From the cell containing the given text, extract its center point as [x, y] coordinate. 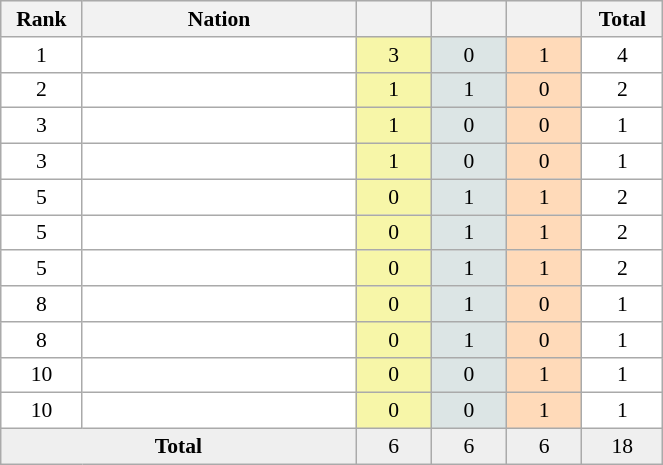
Rank [42, 19]
4 [622, 55]
Nation [219, 19]
18 [622, 447]
